Detect which cell encompasses the target text, then output its (X, Y) center coordinate. 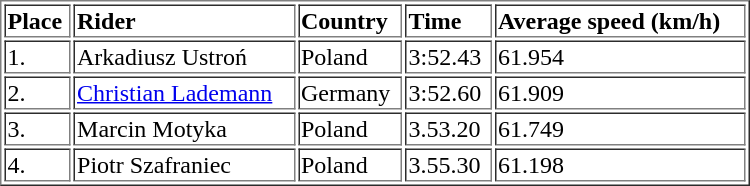
Country (350, 20)
Time (449, 20)
Germany (350, 92)
Average speed (km/h) (620, 20)
3.53.20 (449, 128)
3.55.30 (449, 164)
3. (38, 128)
4. (38, 164)
2. (38, 92)
Christian Lademann (184, 92)
61.749 (620, 128)
3:52.60 (449, 92)
Place (38, 20)
61.909 (620, 92)
61.954 (620, 56)
3:52.43 (449, 56)
Piotr Szafraniec (184, 164)
Rider (184, 20)
Arkadiusz Ustroń (184, 56)
1. (38, 56)
61.198 (620, 164)
Marcin Motyka (184, 128)
